Return the (X, Y) coordinate for the center point of the cell that contains the specified text.  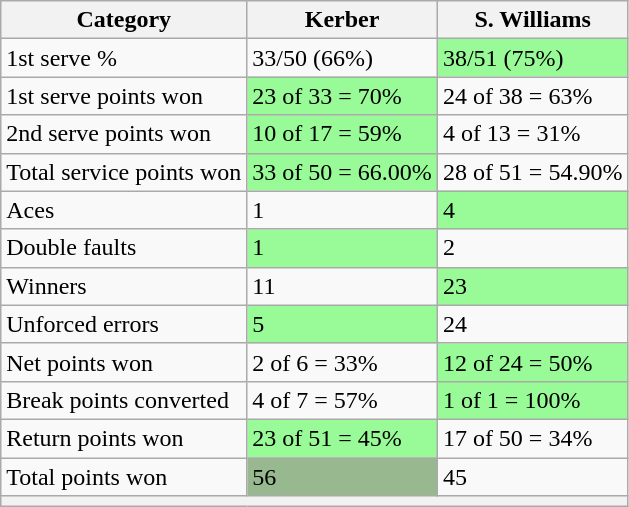
Kerber (342, 20)
10 of 17 = 59% (342, 134)
1 of 1 = 100% (532, 400)
23 of 33 = 70% (342, 96)
11 (342, 286)
Winners (124, 286)
5 (342, 324)
56 (342, 477)
Break points converted (124, 400)
45 (532, 477)
4 (532, 210)
Category (124, 20)
4 of 7 = 57% (342, 400)
33 of 50 = 66.00% (342, 172)
1st serve points won (124, 96)
23 of 51 = 45% (342, 438)
Total service points won (124, 172)
24 (532, 324)
Net points won (124, 362)
17 of 50 = 34% (532, 438)
38/51 (75%) (532, 58)
Unforced errors (124, 324)
Double faults (124, 248)
28 of 51 = 54.90% (532, 172)
Aces (124, 210)
2nd serve points won (124, 134)
12 of 24 = 50% (532, 362)
Total points won (124, 477)
Return points won (124, 438)
23 (532, 286)
2 (532, 248)
24 of 38 = 63% (532, 96)
S. Williams (532, 20)
33/50 (66%) (342, 58)
2 of 6 = 33% (342, 362)
4 of 13 = 31% (532, 134)
1st serve % (124, 58)
